Locate the cell with the specified text and output its (X, Y) center coordinate. 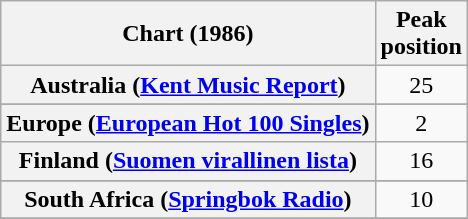
Peakposition (421, 34)
2 (421, 123)
Finland (Suomen virallinen lista) (188, 161)
Chart (1986) (188, 34)
16 (421, 161)
Europe (European Hot 100 Singles) (188, 123)
Australia (Kent Music Report) (188, 85)
25 (421, 85)
10 (421, 199)
South Africa (Springbok Radio) (188, 199)
